For the text-containing cell, return its midpoint in (x, y) coordinate format. 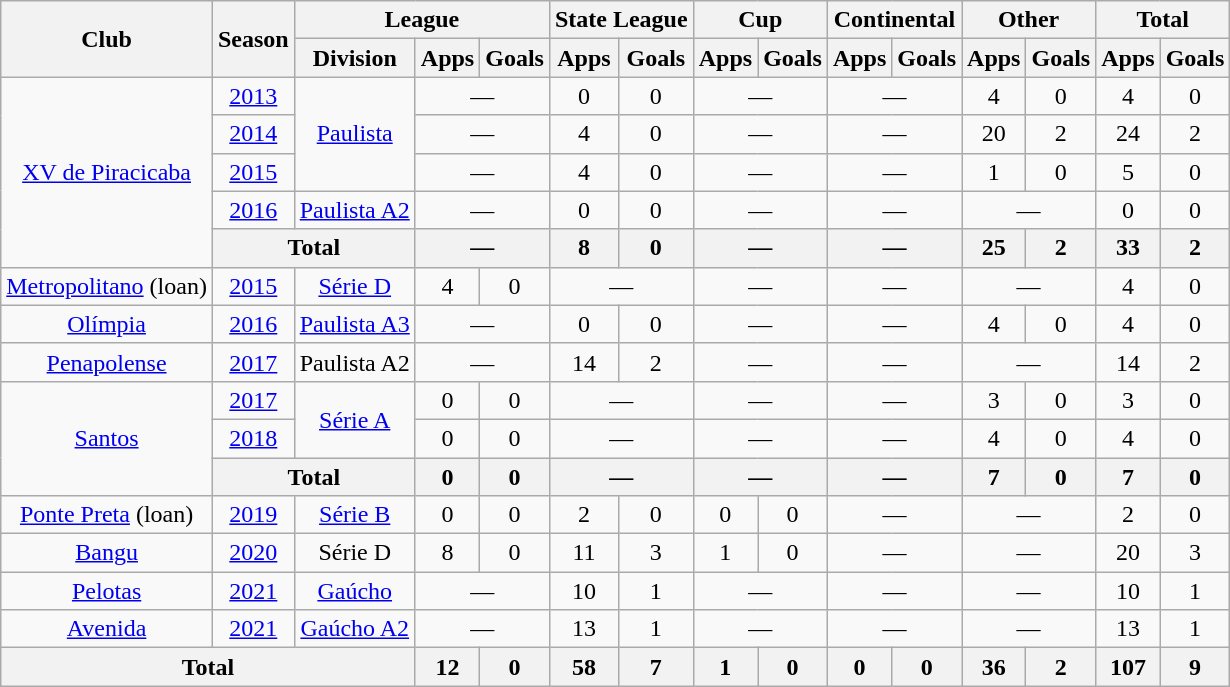
Olímpia (107, 324)
58 (584, 667)
Avenida (107, 629)
Paulista A3 (354, 324)
Division (354, 58)
Santos (107, 438)
Club (107, 39)
Bangu (107, 553)
36 (994, 667)
Gaúcho (354, 591)
Ponte Preta (loan) (107, 515)
League (422, 20)
25 (994, 248)
Continental (894, 20)
2019 (253, 515)
Other (1029, 20)
Season (253, 39)
5 (1128, 172)
11 (584, 553)
Metropolitano (loan) (107, 286)
Série A (354, 419)
XV de Piracicaba (107, 172)
2014 (253, 134)
2020 (253, 553)
12 (447, 667)
Penapolense (107, 362)
2018 (253, 438)
9 (1195, 667)
Série B (354, 515)
Gaúcho A2 (354, 629)
33 (1128, 248)
2013 (253, 96)
Pelotas (107, 591)
24 (1128, 134)
State League (621, 20)
Paulista (354, 134)
Cup (760, 20)
107 (1128, 667)
